Pinpoint the cell where the given text exists, returning its [x, y] midpoint coordinate. 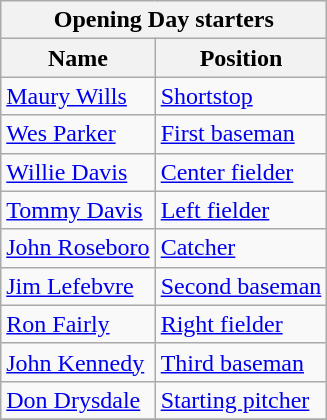
Shortstop [241, 96]
Name [78, 58]
Ron Fairly [78, 324]
Position [241, 58]
Catcher [241, 248]
Opening Day starters [164, 20]
Don Drysdale [78, 400]
Maury Wills [78, 96]
Center fielder [241, 172]
Tommy Davis [78, 210]
John Kennedy [78, 362]
Left fielder [241, 210]
Willie Davis [78, 172]
John Roseboro [78, 248]
Starting pitcher [241, 400]
Right fielder [241, 324]
First baseman [241, 134]
Wes Parker [78, 134]
Jim Lefebvre [78, 286]
Third baseman [241, 362]
Second baseman [241, 286]
